Locate the cell with the specified text and output its (X, Y) center coordinate. 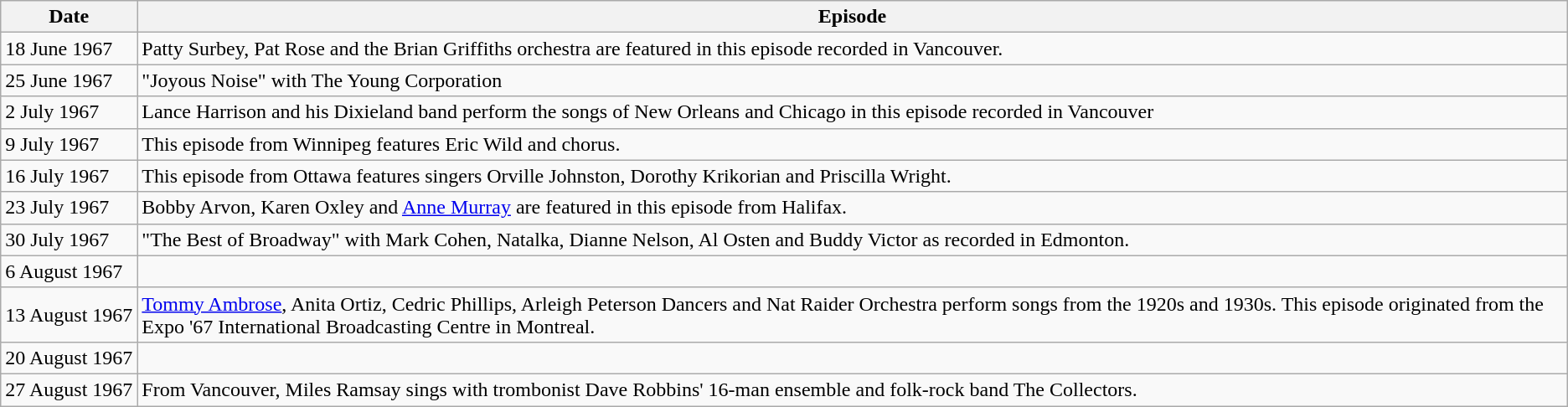
Lance Harrison and his Dixieland band perform the songs of New Orleans and Chicago in this episode recorded in Vancouver (853, 112)
"The Best of Broadway" with Mark Cohen, Natalka, Dianne Nelson, Al Osten and Buddy Victor as recorded in Edmonton. (853, 240)
This episode from Ottawa features singers Orville Johnston, Dorothy Krikorian and Priscilla Wright. (853, 176)
Patty Surbey, Pat Rose and the Brian Griffiths orchestra are featured in this episode recorded in Vancouver. (853, 49)
6 August 1967 (69, 271)
18 June 1967 (69, 49)
20 August 1967 (69, 358)
From Vancouver, Miles Ramsay sings with trombonist Dave Robbins' 16-man ensemble and folk-rock band The Collectors. (853, 389)
27 August 1967 (69, 389)
9 July 1967 (69, 144)
Bobby Arvon, Karen Oxley and Anne Murray are featured in this episode from Halifax. (853, 208)
"Joyous Noise" with The Young Corporation (853, 80)
2 July 1967 (69, 112)
13 August 1967 (69, 315)
30 July 1967 (69, 240)
25 June 1967 (69, 80)
Date (69, 17)
16 July 1967 (69, 176)
Episode (853, 17)
23 July 1967 (69, 208)
This episode from Winnipeg features Eric Wild and chorus. (853, 144)
